Output the [x, y] coordinate of the center of the cell containing the given text.  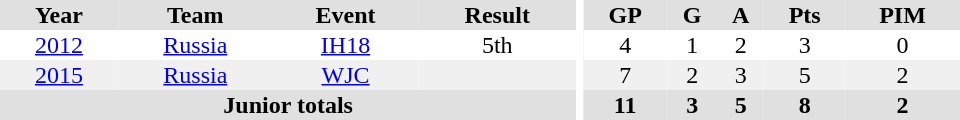
2015 [59, 75]
Junior totals [288, 105]
1 [692, 45]
2012 [59, 45]
Year [59, 15]
5th [497, 45]
GP [625, 15]
IH18 [346, 45]
Team [196, 15]
A [740, 15]
Event [346, 15]
11 [625, 105]
WJC [346, 75]
G [692, 15]
Pts [804, 15]
8 [804, 105]
Result [497, 15]
4 [625, 45]
0 [902, 45]
PIM [902, 15]
7 [625, 75]
